Pinpoint the cell where the given text exists, returning its [X, Y] midpoint coordinate. 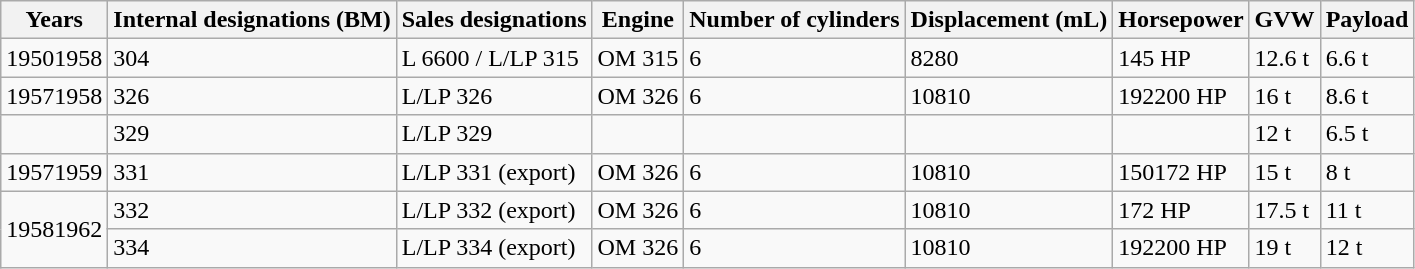
L/LP 332 (export) [494, 210]
GVW [1284, 20]
19 t [1284, 248]
Payload [1367, 20]
331 [252, 172]
6.5 t [1367, 134]
Horsepower [1181, 20]
L/LP 326 [494, 96]
8.6 t [1367, 96]
8 t [1367, 172]
326 [252, 96]
334 [252, 248]
L/LP 329 [494, 134]
329 [252, 134]
Number of cylinders [794, 20]
17.5 t [1284, 210]
L/LP 334 (export) [494, 248]
Years [54, 20]
19571959 [54, 172]
L 6600 / L/LP 315 [494, 58]
Displacement (mL) [1009, 20]
L/LP 331 (export) [494, 172]
172 HP [1181, 210]
15 t [1284, 172]
16 t [1284, 96]
12.6 t [1284, 58]
8280 [1009, 58]
Sales designations [494, 20]
150172 HP [1181, 172]
11 t [1367, 210]
145 HP [1181, 58]
19571958 [54, 96]
Internal designations (BM) [252, 20]
OM 315 [638, 58]
19501958 [54, 58]
304 [252, 58]
19581962 [54, 229]
6.6 t [1367, 58]
Engine [638, 20]
332 [252, 210]
